Extract the [X, Y] coordinate from the center of the cell holding the provided text.  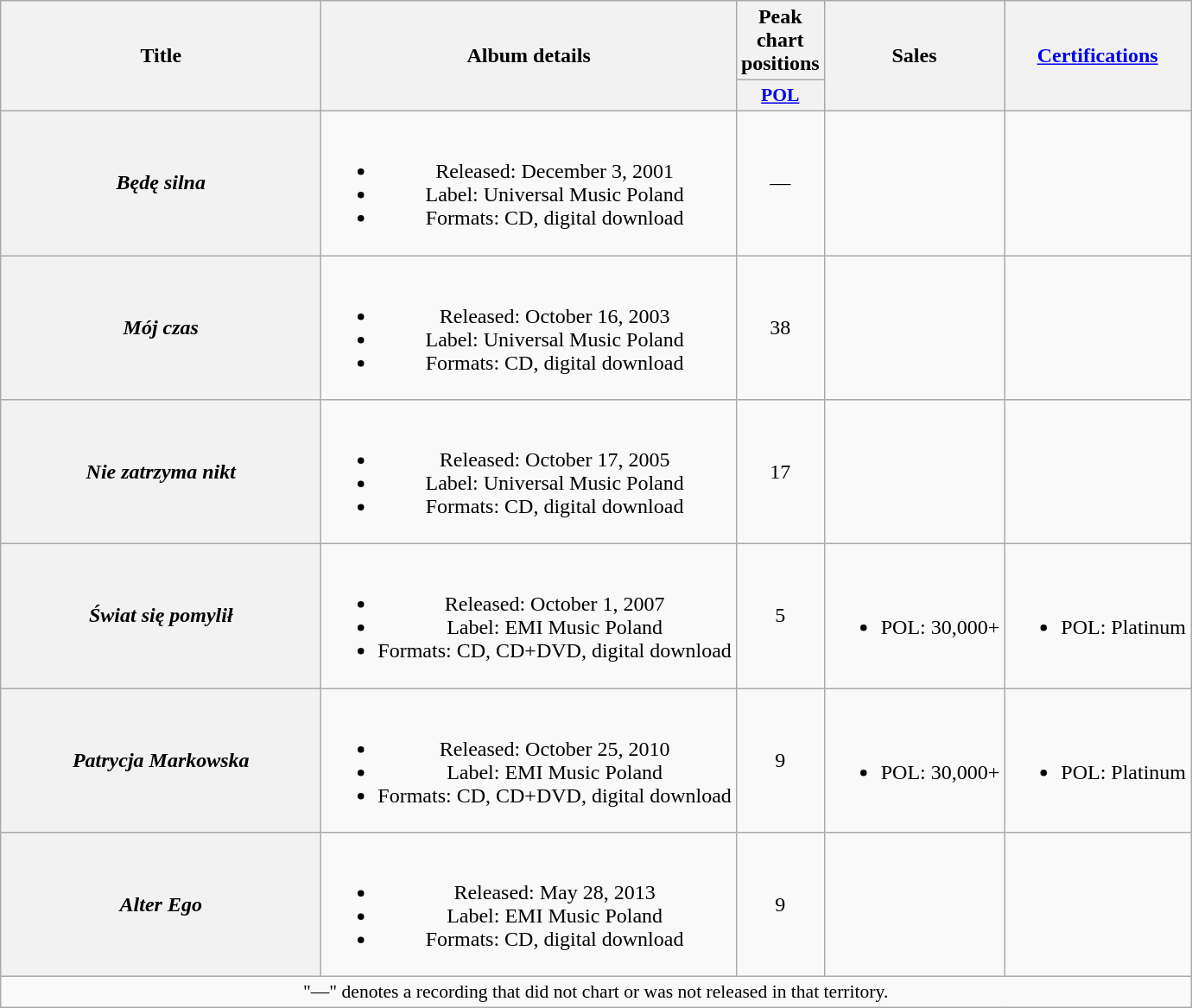
Peak chart positions [780, 41]
Released: October 25, 2010Label: EMI Music PolandFormats: CD, CD+DVD, digital download [529, 760]
Released: December 3, 2001Label: Universal Music PolandFormats: CD, digital download [529, 183]
Nie zatrzyma nikt [161, 472]
5 [780, 617]
Będę silna [161, 183]
Certifications [1098, 56]
Świat się pomylił [161, 617]
17 [780, 472]
38 [780, 328]
POL [780, 96]
Mój czas [161, 328]
— [780, 183]
Title [161, 56]
Sales [914, 56]
Released: May 28, 2013Label: EMI Music PolandFormats: CD, digital download [529, 905]
Patrycja Markowska [161, 760]
Alter Ego [161, 905]
Released: October 17, 2005Label: Universal Music PolandFormats: CD, digital download [529, 472]
Released: October 16, 2003Label: Universal Music PolandFormats: CD, digital download [529, 328]
Album details [529, 56]
"—" denotes a recording that did not chart or was not released in that territory. [596, 992]
Released: October 1, 2007Label: EMI Music PolandFormats: CD, CD+DVD, digital download [529, 617]
